Provide the [X, Y] coordinate of the cell's center where the given text is located.  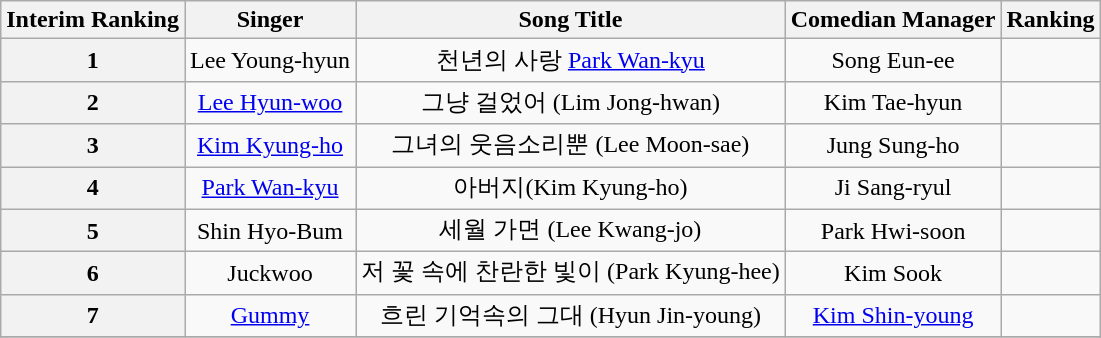
Shin Hyo-Bum [270, 230]
4 [93, 188]
Park Wan-kyu [270, 188]
Kim Sook [893, 274]
2 [93, 102]
Gummy [270, 316]
Lee Hyun-woo [270, 102]
5 [93, 230]
6 [93, 274]
흐린 기억속의 그대 (Hyun Jin-young) [571, 316]
Comedian Manager [893, 20]
Kim Shin-young [893, 316]
Ranking [1050, 20]
Song Title [571, 20]
저 꽃 속에 찬란한 빛이 (Park Kyung-hee) [571, 274]
Singer [270, 20]
그냥 걸었어 (Lim Jong-hwan) [571, 102]
Kim Tae-hyun [893, 102]
Song Eun-ee [893, 60]
아버지(Kim Kyung-ho) [571, 188]
Lee Young-hyun [270, 60]
Juckwoo [270, 274]
그녀의 웃음소리뿐 (Lee Moon-sae) [571, 146]
7 [93, 316]
1 [93, 60]
Interim Ranking [93, 20]
Ji Sang-ryul [893, 188]
Kim Kyung-ho [270, 146]
세월 가면 (Lee Kwang-jo) [571, 230]
3 [93, 146]
천년의 사랑 Park Wan-kyu [571, 60]
Park Hwi-soon [893, 230]
Jung Sung-ho [893, 146]
